Find where the given text appears and provide that cell's center as [x, y] coordinate. 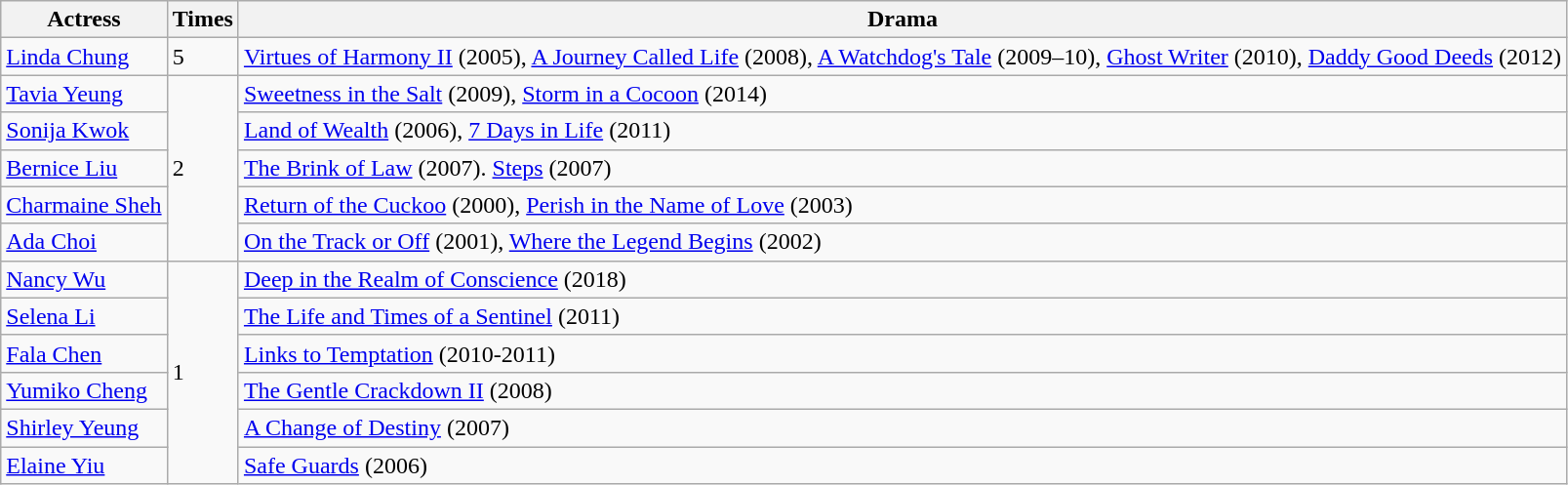
The Brink of Law (2007). Steps (2007) [902, 168]
Shirley Yeung [84, 427]
Ada Choi [84, 242]
Sonija Kwok [84, 131]
2 [203, 168]
Linda Chung [84, 57]
On the Track or Off (2001), Where the Legend Begins (2002) [902, 242]
Fala Chen [84, 353]
Elaine Yiu [84, 465]
Charmaine Sheh [84, 205]
Return of the Cuckoo (2000), Perish in the Name of Love (2003) [902, 205]
The Gentle Crackdown II (2008) [902, 390]
Links to Temptation (2010-2011) [902, 353]
Tavia Yeung [84, 94]
Land of Wealth (2006), 7 Days in Life (2011) [902, 131]
A Change of Destiny (2007) [902, 427]
Virtues of Harmony II (2005), A Journey Called Life (2008), A Watchdog's Tale (2009–10), Ghost Writer (2010), Daddy Good Deeds (2012) [902, 57]
Actress [84, 20]
Sweetness in the Salt (2009), Storm in a Cocoon (2014) [902, 94]
Nancy Wu [84, 279]
Yumiko Cheng [84, 390]
Deep in the Realm of Conscience (2018) [902, 279]
Selena Li [84, 316]
Bernice Liu [84, 168]
Safe Guards (2006) [902, 465]
5 [203, 57]
The Life and Times of a Sentinel (2011) [902, 316]
Times [203, 20]
Drama [902, 20]
1 [203, 372]
